Locate the cell with the specified text and output its (X, Y) center coordinate. 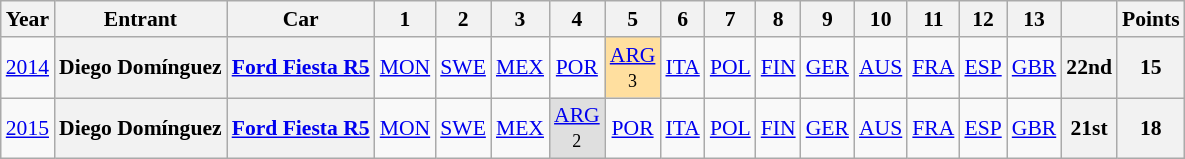
6 (682, 19)
Entrant (140, 19)
10 (880, 19)
7 (730, 19)
13 (1034, 19)
4 (577, 19)
3 (520, 19)
ARG3 (633, 68)
9 (828, 19)
15 (1151, 68)
ARG2 (577, 128)
18 (1151, 128)
Year (28, 19)
Car (301, 19)
Points (1151, 19)
2 (463, 19)
5 (633, 19)
22nd (1089, 68)
11 (933, 19)
1 (406, 19)
2015 (28, 128)
21st (1089, 128)
12 (982, 19)
2014 (28, 68)
8 (778, 19)
